Detect which cell encompasses the target text, then output its [x, y] center coordinate. 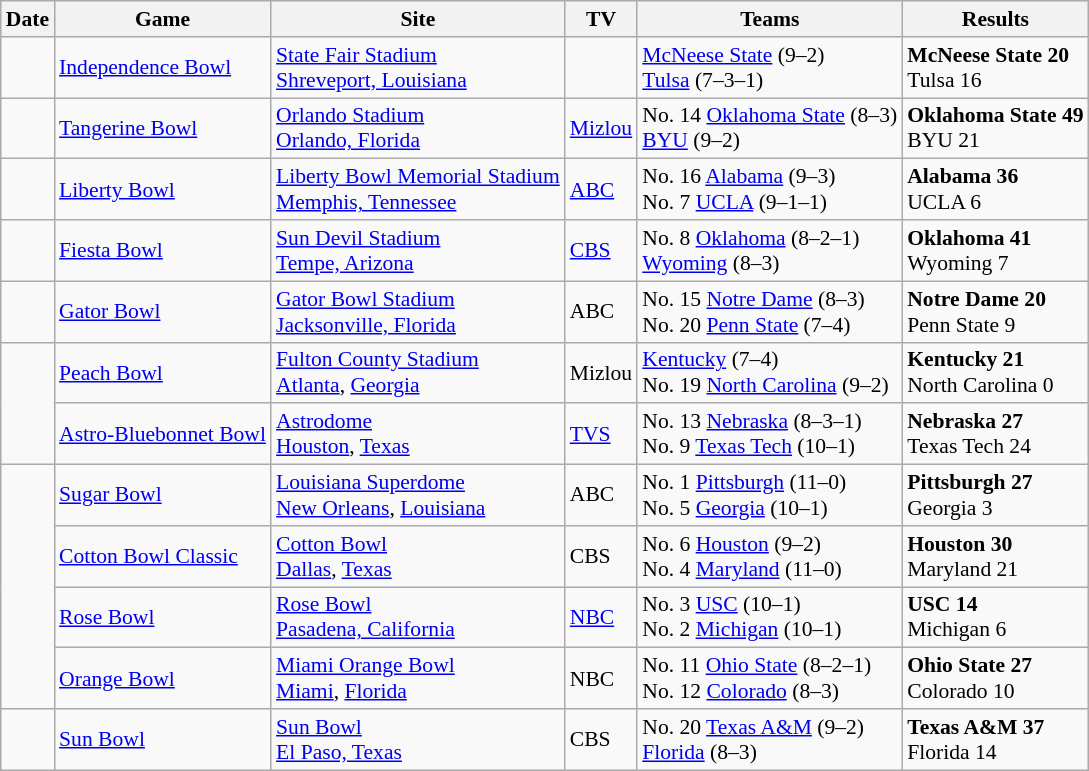
No. 13 Nebraska (8–3–1)No. 9 Texas Tech (10–1) [770, 434]
No. 6 Houston (9–2)No. 4 Maryland (11–0) [770, 556]
Independence Bowl [162, 68]
Oklahoma State 49BYU 21 [995, 128]
Pittsburgh 27Georgia 3 [995, 496]
Orlando StadiumOrlando, Florida [418, 128]
No. 16 Alabama (9–3)No. 7 UCLA (9–1–1) [770, 190]
McNeese State 20Tulsa 16 [995, 68]
No. 8 Oklahoma (8–2–1)Wyoming (8–3) [770, 250]
Fulton County StadiumAtlanta, Georgia [418, 372]
Gator Bowl StadiumJacksonville, Florida [418, 312]
Peach Bowl [162, 372]
Date [28, 19]
No. 20 Texas A&M (9–2)Florida (8–3) [770, 740]
Fiesta Bowl [162, 250]
State Fair StadiumShreveport, Louisiana [418, 68]
No. 1 Pittsburgh (11–0)No. 5 Georgia (10–1) [770, 496]
Notre Dame 20Penn State 9 [995, 312]
Sun Bowl [162, 740]
TV [601, 19]
TVS [601, 434]
Texas A&M 37Florida 14 [995, 740]
Kentucky 21North Carolina 0 [995, 372]
Kentucky (7–4)No. 19 North Carolina (9–2) [770, 372]
Tangerine Bowl [162, 128]
Nebraska 27Texas Tech 24 [995, 434]
Rose Bowl [162, 618]
No. 11 Ohio State (8–2–1)No. 12 Colorado (8–3) [770, 678]
Site [418, 19]
Cotton Bowl Classic [162, 556]
Astro-Bluebonnet Bowl [162, 434]
Alabama 36UCLA 6 [995, 190]
Miami Orange BowlMiami, Florida [418, 678]
Louisiana SuperdomeNew Orleans, Louisiana [418, 496]
Teams [770, 19]
Sun BowlEl Paso, Texas [418, 740]
Liberty Bowl [162, 190]
AstrodomeHouston, Texas [418, 434]
Sun Devil StadiumTempe, Arizona [418, 250]
Results [995, 19]
No. 14 Oklahoma State (8–3)BYU (9–2) [770, 128]
Gator Bowl [162, 312]
Game [162, 19]
Sugar Bowl [162, 496]
USC 14Michigan 6 [995, 618]
Liberty Bowl Memorial StadiumMemphis, Tennessee [418, 190]
Orange Bowl [162, 678]
Houston 30Maryland 21 [995, 556]
Rose BowlPasadena, California [418, 618]
No. 3 USC (10–1)No. 2 Michigan (10–1) [770, 618]
Oklahoma 41Wyoming 7 [995, 250]
Cotton BowlDallas, Texas [418, 556]
Ohio State 27Colorado 10 [995, 678]
McNeese State (9–2)Tulsa (7–3–1) [770, 68]
No. 15 Notre Dame (8–3)No. 20 Penn State (7–4) [770, 312]
